Return the [X, Y] coordinate for the center point of the cell that contains the specified text.  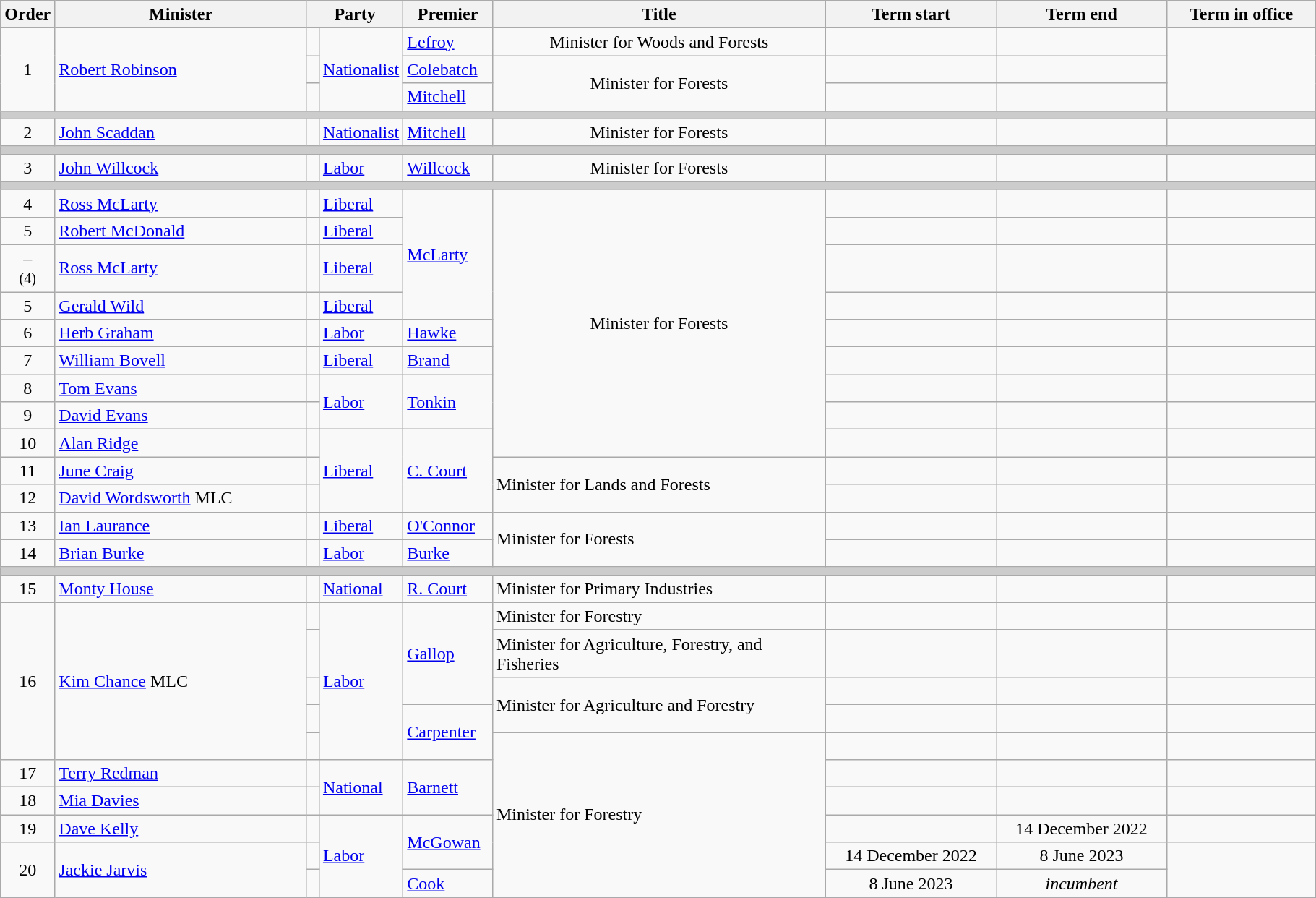
6 [27, 333]
Alan Ridge [181, 443]
Term start [911, 14]
19 [27, 829]
Brian Burke [181, 553]
Gerald Wild [181, 306]
Mia Davies [181, 801]
18 [27, 801]
Burke [448, 553]
O'Connor [448, 526]
Robert McDonald [181, 231]
Order [27, 14]
William Bovell [181, 361]
13 [27, 526]
McGowan [448, 842]
17 [27, 774]
Dave Kelly [181, 829]
McLarty [448, 255]
David Evans [181, 416]
R. Court [448, 589]
1 [27, 69]
Lefroy [448, 42]
11 [27, 471]
Robert Robinson [181, 69]
Minister for Agriculture, Forestry, and Fisheries [659, 654]
8 [27, 388]
incumbent [1081, 884]
Tom Evans [181, 388]
Gallop [448, 654]
Kim Chance MLC [181, 681]
Minister for Agriculture and Forestry [659, 704]
Cook [448, 884]
Brand [448, 361]
3 [27, 168]
7 [27, 361]
Minister [181, 14]
Monty House [181, 589]
C. Court [448, 471]
John Willcock [181, 168]
Term end [1081, 14]
Party [354, 14]
Premier [448, 14]
20 [27, 870]
June Craig [181, 471]
John Scaddan [181, 132]
12 [27, 498]
Minister for Woods and Forests [659, 42]
Ian Laurance [181, 526]
Herb Graham [181, 333]
9 [27, 416]
10 [27, 443]
Terry Redman [181, 774]
Tonkin [448, 402]
Jackie Jarvis [181, 870]
4 [27, 203]
15 [27, 589]
16 [27, 681]
Barnett [448, 787]
Minister for Primary Industries [659, 589]
Title [659, 14]
Carpenter [448, 732]
Hawke [448, 333]
14 [27, 553]
Colebatch [448, 69]
Minister for Lands and Forests [659, 484]
David Wordsworth MLC [181, 498]
Willcock [448, 168]
–(4) [27, 268]
Term in office [1242, 14]
2 [27, 132]
